Pinpoint the cell where the given text exists, returning its [X, Y] midpoint coordinate. 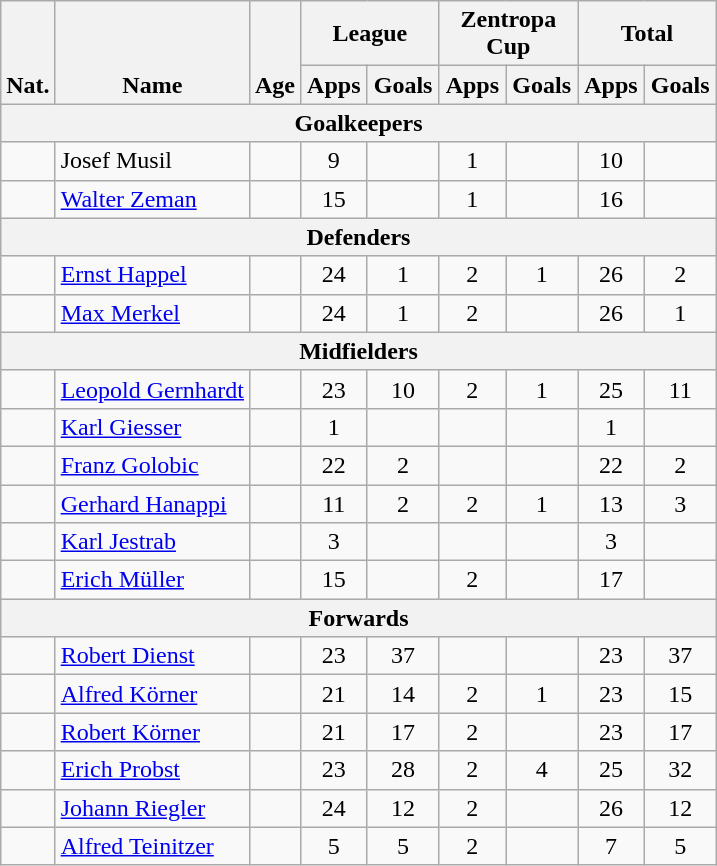
Midfielders [358, 351]
Robert Dienst [152, 656]
Alfred Körner [152, 694]
Franz Golobic [152, 465]
16 [612, 199]
Max Merkel [152, 313]
Erich Probst [152, 770]
Johann Riegler [152, 808]
Zentropa Cup [508, 34]
Total [648, 34]
Walter Zeman [152, 199]
Age [274, 52]
Forwards [358, 618]
Robert Körner [152, 732]
Ernst Happel [152, 275]
28 [403, 770]
Karl Jestrab [152, 542]
14 [403, 694]
Name [152, 52]
32 [680, 770]
League [370, 34]
4 [542, 770]
9 [334, 161]
13 [612, 503]
Erich Müller [152, 580]
7 [612, 846]
Nat. [28, 52]
Goalkeepers [358, 123]
Gerhard Hanappi [152, 503]
Leopold Gernhardt [152, 389]
Defenders [358, 237]
Josef Musil [152, 161]
Alfred Teinitzer [152, 846]
Karl Giesser [152, 427]
